Find where the given text appears and provide that cell's center as [x, y] coordinate. 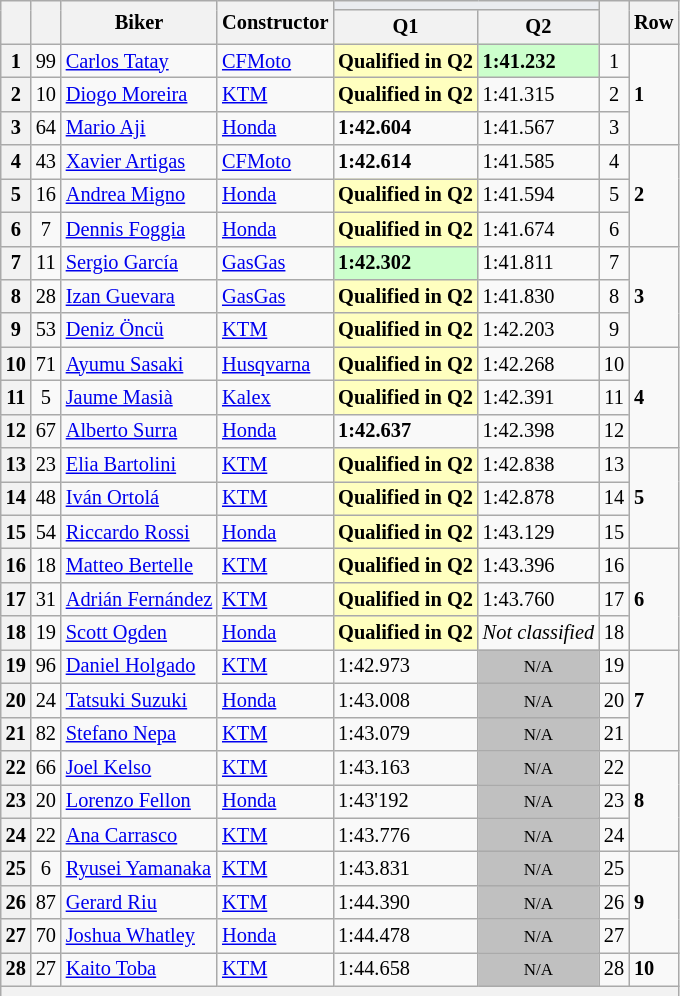
1:44.478 [405, 936]
Lorenzo Fellon [139, 801]
Stefano Nepa [139, 734]
1:43.008 [405, 700]
1:42.878 [538, 498]
66 [46, 767]
Izan Guevara [139, 296]
Ayumu Sasaki [139, 364]
Alberto Surra [139, 431]
Elia Bartolini [139, 465]
1:41.811 [538, 263]
1:42.973 [405, 666]
Ana Carrasco [139, 835]
99 [46, 61]
1:42.268 [538, 364]
1:42.838 [538, 465]
1:44.390 [405, 902]
31 [46, 599]
1:42.391 [538, 397]
Jaume Masià [139, 397]
1:41.585 [538, 162]
1:43.396 [538, 565]
Diogo Moreira [139, 94]
1:41.830 [538, 296]
70 [46, 936]
1:42.614 [405, 162]
1:43.776 [405, 835]
64 [46, 128]
71 [46, 364]
1:41.567 [538, 128]
1:43.163 [405, 767]
Andrea Migno [139, 195]
1:41.594 [538, 195]
96 [46, 666]
Scott Ogden [139, 633]
53 [46, 330]
1:43'192 [405, 801]
Ryusei Yamanaka [139, 868]
Xavier Artigas [139, 162]
67 [46, 431]
1:42.302 [405, 263]
82 [46, 734]
Tatsuki Suzuki [139, 700]
Mario Aji [139, 128]
1:44.658 [405, 969]
Carlos Tatay [139, 61]
1:41.232 [538, 61]
Joshua Whatley [139, 936]
1:43.129 [538, 532]
1:43.831 [405, 868]
1:42.203 [538, 330]
Not classified [538, 633]
Sergio García [139, 263]
87 [46, 902]
1:41.674 [538, 229]
Q1 [405, 27]
1:42.637 [405, 431]
Row [654, 22]
1:41.315 [538, 94]
Constructor [275, 22]
1:42.604 [405, 128]
Biker [139, 22]
1:43.760 [538, 599]
Kalex [275, 397]
Adrián Fernández [139, 599]
Dennis Foggia [139, 229]
1:42.398 [538, 431]
Gerard Riu [139, 902]
1:43.079 [405, 734]
Riccardo Rossi [139, 532]
Kaito Toba [139, 969]
54 [46, 532]
Deniz Öncü [139, 330]
Iván Ortolá [139, 498]
Joel Kelso [139, 767]
Husqvarna [275, 364]
Q2 [538, 27]
Matteo Bertelle [139, 565]
43 [46, 162]
48 [46, 498]
Daniel Holgado [139, 666]
